Extract the (X, Y) coordinate from the center of the cell holding the provided text.  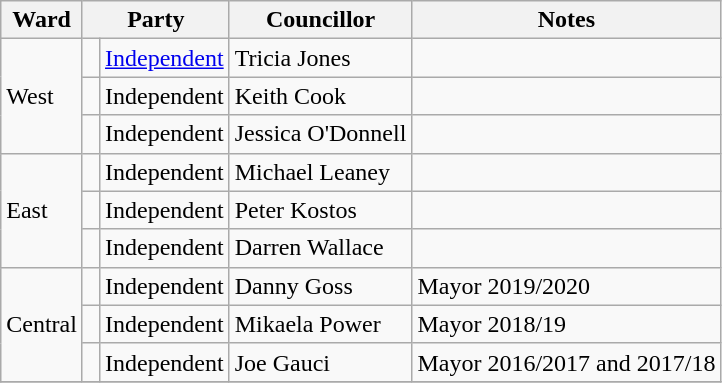
Notes (566, 20)
Councillor (320, 20)
Mayor 2019/2020 (566, 286)
Peter Kostos (320, 210)
Party (156, 20)
Jessica O'Donnell (320, 134)
Central (42, 324)
Keith Cook (320, 96)
East (42, 210)
Darren Wallace (320, 248)
Danny Goss (320, 286)
Mayor 2016/2017 and 2017/18 (566, 362)
Michael Leaney (320, 172)
Ward (42, 20)
Joe Gauci (320, 362)
Mikaela Power (320, 324)
Tricia Jones (320, 58)
West (42, 96)
Mayor 2018/19 (566, 324)
